From the cell containing the given text, extract its center point as (X, Y) coordinate. 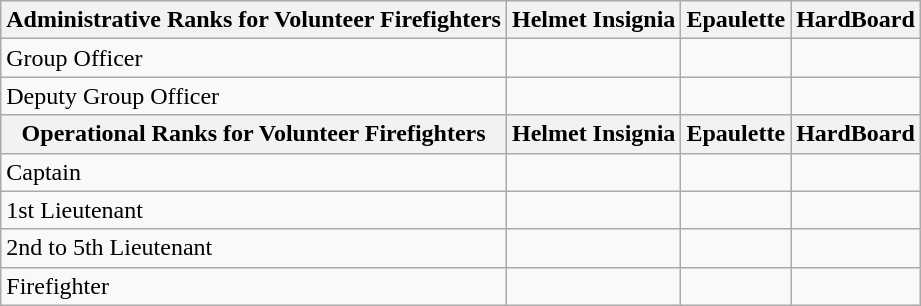
Administrative Ranks for Volunteer Firefighters (254, 20)
Captain (254, 172)
Deputy Group Officer (254, 96)
Group Officer (254, 58)
1st Lieutenant (254, 210)
Operational Ranks for Volunteer Firefighters (254, 134)
2nd to 5th Lieutenant (254, 248)
Firefighter (254, 286)
